Identify which cell holds the provided text, then report its [X, Y] central coordinate. 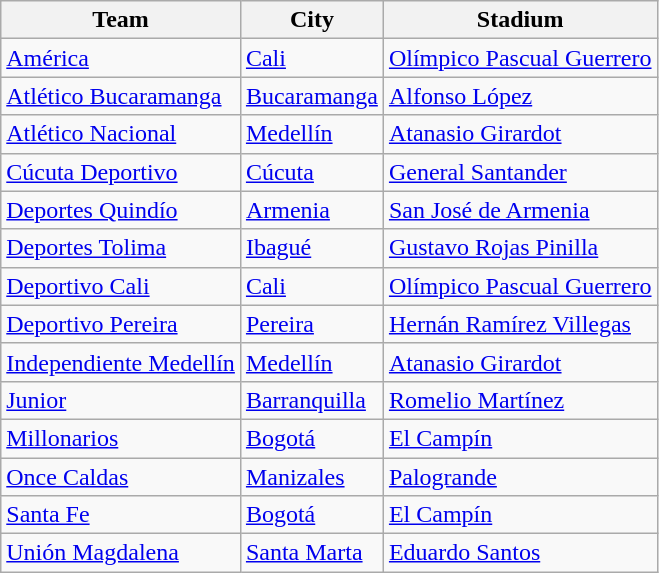
Team [121, 20]
Bucaramanga [312, 96]
Cúcuta [312, 172]
Atlético Nacional [121, 134]
Millonarios [121, 438]
Santa Marta [312, 553]
Deportes Tolima [121, 248]
Armenia [312, 210]
Once Caldas [121, 477]
Cúcuta Deportivo [121, 172]
Palogrande [520, 477]
Eduardo Santos [520, 553]
Atlético Bucaramanga [121, 96]
Santa Fe [121, 515]
Manizales [312, 477]
Junior [121, 400]
City [312, 20]
Independiente Medellín [121, 362]
Gustavo Rojas Pinilla [520, 248]
Deportes Quindío [121, 210]
América [121, 58]
Hernán Ramírez Villegas [520, 324]
San José de Armenia [520, 210]
Deportivo Pereira [121, 324]
Unión Magdalena [121, 553]
General Santander [520, 172]
Barranquilla [312, 400]
Deportivo Cali [121, 286]
Stadium [520, 20]
Pereira [312, 324]
Ibagué [312, 248]
Romelio Martínez [520, 400]
Alfonso López [520, 96]
